Capture the cell that displays the provided text and extract its [x, y] central coordinate. 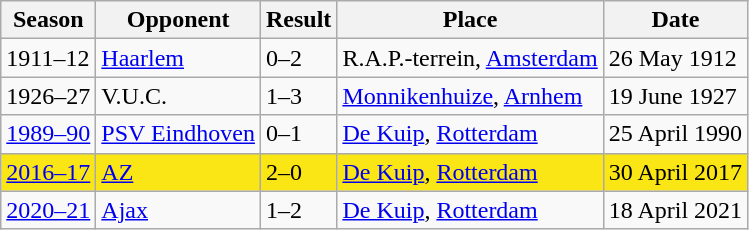
AZ [178, 172]
1926–27 [48, 96]
1–2 [298, 210]
25 April 1990 [675, 134]
Haarlem [178, 58]
Opponent [178, 20]
2016–17 [48, 172]
30 April 2017 [675, 172]
R.A.P.-terrein, Amsterdam [470, 58]
Result [298, 20]
0–2 [298, 58]
2–0 [298, 172]
26 May 1912 [675, 58]
2020–21 [48, 210]
1989–90 [48, 134]
Ajax [178, 210]
PSV Eindhoven [178, 134]
Season [48, 20]
19 June 1927 [675, 96]
Monnikenhuize, Arnhem [470, 96]
1–3 [298, 96]
Place [470, 20]
Date [675, 20]
0–1 [298, 134]
18 April 2021 [675, 210]
1911–12 [48, 58]
V.U.C. [178, 96]
